Provide the [X, Y] coordinate of the cell's center where the given text is located.  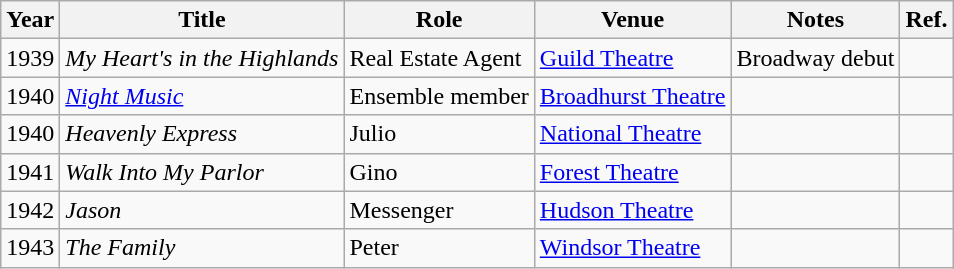
Guild Theatre [632, 58]
Ensemble member [439, 96]
Hudson Theatre [632, 210]
Night Music [202, 96]
Broadhurst Theatre [632, 96]
Notes [816, 20]
Year [30, 20]
Messenger [439, 210]
Walk Into My Parlor [202, 172]
My Heart's in the Highlands [202, 58]
Title [202, 20]
Julio [439, 134]
National Theatre [632, 134]
Forest Theatre [632, 172]
Real Estate Agent [439, 58]
Windsor Theatre [632, 248]
Peter [439, 248]
1942 [30, 210]
1943 [30, 248]
Venue [632, 20]
Role [439, 20]
1939 [30, 58]
Ref. [926, 20]
Heavenly Express [202, 134]
1941 [30, 172]
The Family [202, 248]
Broadway debut [816, 58]
Jason [202, 210]
Gino [439, 172]
